Detect which cell encompasses the target text, then output its (X, Y) center coordinate. 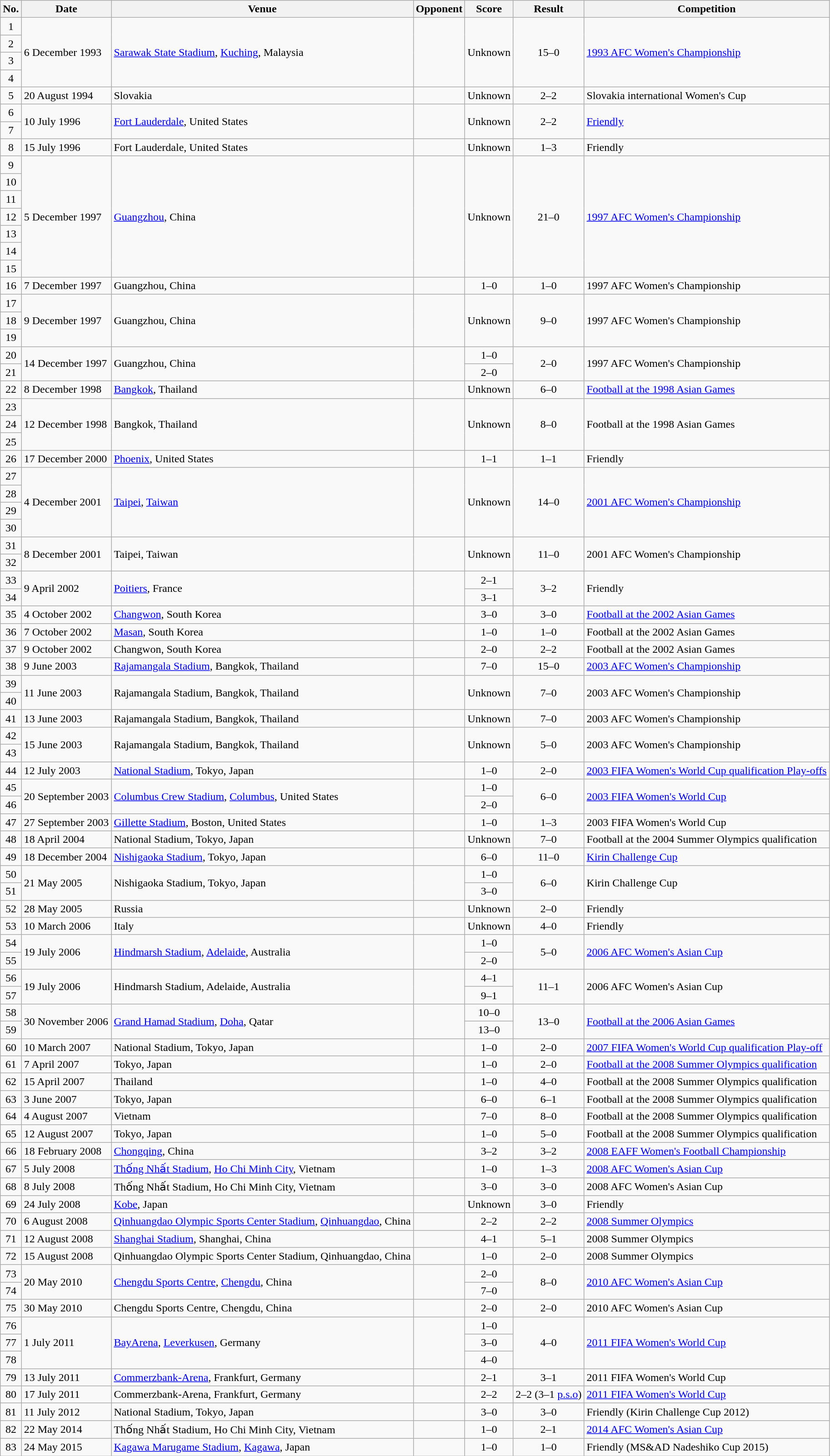
27 September 2003 (66, 822)
23 (11, 407)
74 (11, 1291)
36 (11, 632)
73 (11, 1273)
Sarawak State Stadium, Kuching, Malaysia (262, 52)
15 (11, 269)
45 (11, 788)
22 (11, 390)
12 August 2008 (66, 1239)
43 (11, 753)
12 July 2003 (66, 771)
61 (11, 1065)
Football at the 2004 Summer Olympics qualification (706, 840)
4 October 2002 (66, 615)
5 (11, 95)
2–2 (3–1 p.s.o) (549, 1395)
18 December 2004 (66, 857)
66 (11, 1151)
Columbus Crew Stadium, Columbus, United States (262, 796)
49 (11, 857)
Venue (262, 9)
56 (11, 978)
41 (11, 718)
6 (11, 113)
25 (11, 441)
76 (11, 1325)
81 (11, 1412)
9 June 2003 (66, 666)
11 (11, 199)
Chongqing, China (262, 1151)
14 (11, 251)
40 (11, 701)
10 July 1996 (66, 121)
42 (11, 736)
7 (11, 130)
35 (11, 615)
Poitiers, France (262, 589)
54 (11, 943)
12 (11, 217)
Kobe, Japan (262, 1204)
58 (11, 1012)
30 November 2006 (66, 1021)
51 (11, 891)
14 December 1997 (66, 364)
68 (11, 1186)
17 (11, 303)
44 (11, 771)
Vietnam (262, 1116)
6–1 (549, 1099)
65 (11, 1134)
48 (11, 840)
Score (489, 9)
28 May 2005 (66, 909)
1 (11, 26)
34 (11, 597)
20 August 1994 (66, 95)
9 (11, 165)
63 (11, 1099)
75 (11, 1308)
6 December 1993 (66, 52)
Football at the 2006 Asian Games (706, 1021)
12 August 2007 (66, 1134)
8 July 2008 (66, 1186)
1993 AFC Women's Championship (706, 52)
46 (11, 805)
29 (11, 511)
8 December 1998 (66, 390)
3 (11, 61)
21 (11, 372)
17 July 2011 (66, 1395)
21 May 2005 (66, 883)
9–1 (489, 995)
Result (549, 9)
24 July 2008 (66, 1204)
15 June 2003 (66, 744)
28 (11, 493)
20 May 2010 (66, 1282)
Slovakia (262, 95)
15 July 1996 (66, 147)
55 (11, 961)
26 (11, 459)
Friendly (Kirin Challenge Cup 2012) (706, 1412)
11–1 (549, 986)
Italy (262, 926)
5–1 (549, 1239)
80 (11, 1395)
Masan, South Korea (262, 632)
15 August 2008 (66, 1256)
10 March 2006 (66, 926)
18 (11, 320)
20 September 2003 (66, 796)
24 (11, 424)
78 (11, 1360)
15 April 2007 (66, 1082)
21–0 (549, 216)
14–0 (549, 502)
4 December 2001 (66, 502)
Grand Hamad Stadium, Doha, Qatar (262, 1021)
17 December 2000 (66, 459)
Shanghai Stadium, Shanghai, China (262, 1239)
32 (11, 563)
20 (11, 355)
Kagawa Marugame Stadium, Kagawa, Japan (262, 1447)
8 December 2001 (66, 554)
5 December 1997 (66, 216)
77 (11, 1343)
16 (11, 286)
60 (11, 1047)
Opponent (439, 9)
3 June 2007 (66, 1099)
5 July 2008 (66, 1169)
10–0 (489, 1012)
24 May 2015 (66, 1447)
Thailand (262, 1082)
57 (11, 995)
22 May 2014 (66, 1430)
9 April 2002 (66, 589)
27 (11, 476)
33 (11, 580)
13 July 2011 (66, 1377)
59 (11, 1030)
72 (11, 1256)
Friendly (MS&AD Nadeshiko Cup 2015) (706, 1447)
9–0 (549, 320)
37 (11, 649)
31 (11, 545)
2 (11, 44)
2007 FIFA Women's World Cup qualification Play-off (706, 1047)
Gillette Stadium, Boston, United States (262, 822)
71 (11, 1239)
BayArena, Leverkusen, Germany (262, 1342)
4 (11, 78)
62 (11, 1082)
30 (11, 528)
2003 FIFA Women's World Cup qualification Play-offs (706, 771)
82 (11, 1430)
39 (11, 684)
69 (11, 1204)
No. (11, 9)
47 (11, 822)
79 (11, 1377)
67 (11, 1169)
70 (11, 1221)
2008 EAFF Women's Football Championship (706, 1151)
19 (11, 338)
30 May 2010 (66, 1308)
Date (66, 9)
11 June 2003 (66, 692)
38 (11, 666)
13 June 2003 (66, 718)
Slovakia international Women's Cup (706, 95)
83 (11, 1447)
10 (11, 182)
18 February 2008 (66, 1151)
12 December 1998 (66, 424)
13 (11, 234)
2014 AFC Women's Asian Cup (706, 1430)
10 March 2007 (66, 1047)
7 April 2007 (66, 1065)
11 July 2012 (66, 1412)
50 (11, 874)
Russia (262, 909)
7 December 1997 (66, 286)
Phoenix, United States (262, 459)
9 December 1997 (66, 320)
9 October 2002 (66, 649)
6 August 2008 (66, 1221)
7 October 2002 (66, 632)
8 (11, 147)
Competition (706, 9)
1 July 2011 (66, 1342)
64 (11, 1116)
18 April 2004 (66, 840)
52 (11, 909)
4 August 2007 (66, 1116)
53 (11, 926)
